Provide the (X, Y) coordinate of the cell's center where the given text is located.  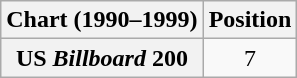
Chart (1990–1999) (102, 20)
Position (250, 20)
US Billboard 200 (102, 58)
7 (250, 58)
